Output the (x, y) coordinate of the center of the cell containing the given text.  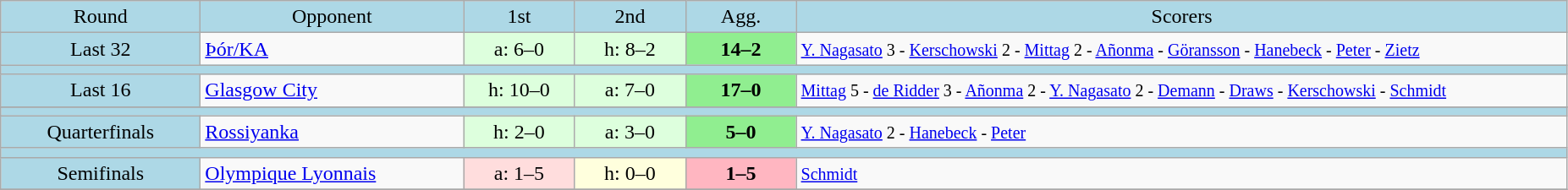
Glasgow City (332, 90)
Y. Nagasato 2 - Hanebeck - Peter (1181, 132)
h: 8–2 (630, 49)
17–0 (741, 90)
5–0 (741, 132)
14–2 (741, 49)
Y. Nagasato 3 - Kerschowski 2 - Mittag 2 - Añonma - Göransson - Hanebeck - Peter - Zietz (1181, 49)
Quarterfinals (101, 132)
a: 1–5 (520, 173)
1st (520, 17)
h: 2–0 (520, 132)
a: 3–0 (630, 132)
Rossiyanka (332, 132)
h: 10–0 (520, 90)
Scorers (1181, 17)
Last 16 (101, 90)
a: 7–0 (630, 90)
a: 6–0 (520, 49)
Last 32 (101, 49)
Mittag 5 - de Ridder 3 - Añonma 2 - Y. Nagasato 2 - Demann - Draws - Kerschowski - Schmidt (1181, 90)
Olympique Lyonnais (332, 173)
h: 0–0 (630, 173)
Schmidt (1181, 173)
1–5 (741, 173)
Round (101, 17)
Þór/KA (332, 49)
Opponent (332, 17)
Semifinals (101, 173)
2nd (630, 17)
Agg. (741, 17)
